Output the [X, Y] coordinate of the center of the cell containing the given text.  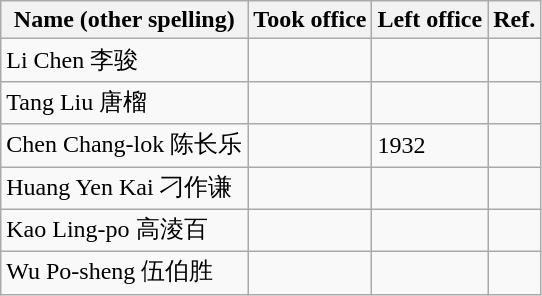
Li Chen 李骏 [124, 60]
Chen Chang-lok 陈长乐 [124, 146]
1932 [430, 146]
Huang Yen Kai 刁作谦 [124, 188]
Took office [310, 20]
Tang Liu 唐榴 [124, 102]
Name (other spelling) [124, 20]
Kao Ling-po 高淩百 [124, 230]
Ref. [514, 20]
Wu Po-sheng 伍伯胜 [124, 274]
Left office [430, 20]
